For the text-containing cell, return its midpoint in (x, y) coordinate format. 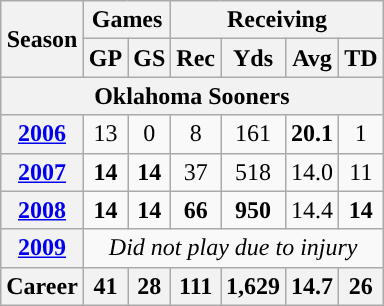
0 (150, 134)
13 (105, 134)
950 (252, 210)
Avg (312, 58)
8 (196, 134)
Oklahoma Sooners (192, 96)
41 (105, 286)
Career (42, 286)
11 (361, 172)
1 (361, 134)
Season (42, 39)
28 (150, 286)
Receiving (277, 20)
14.0 (312, 172)
Rec (196, 58)
TD (361, 58)
GP (105, 58)
66 (196, 210)
Did not play due to injury (233, 248)
2007 (42, 172)
2009 (42, 248)
518 (252, 172)
111 (196, 286)
Yds (252, 58)
26 (361, 286)
14.4 (312, 210)
161 (252, 134)
Games (126, 20)
14.7 (312, 286)
GS (150, 58)
1,629 (252, 286)
2006 (42, 134)
2008 (42, 210)
20.1 (312, 134)
37 (196, 172)
